Pinpoint the cell where the given text exists, returning its (x, y) midpoint coordinate. 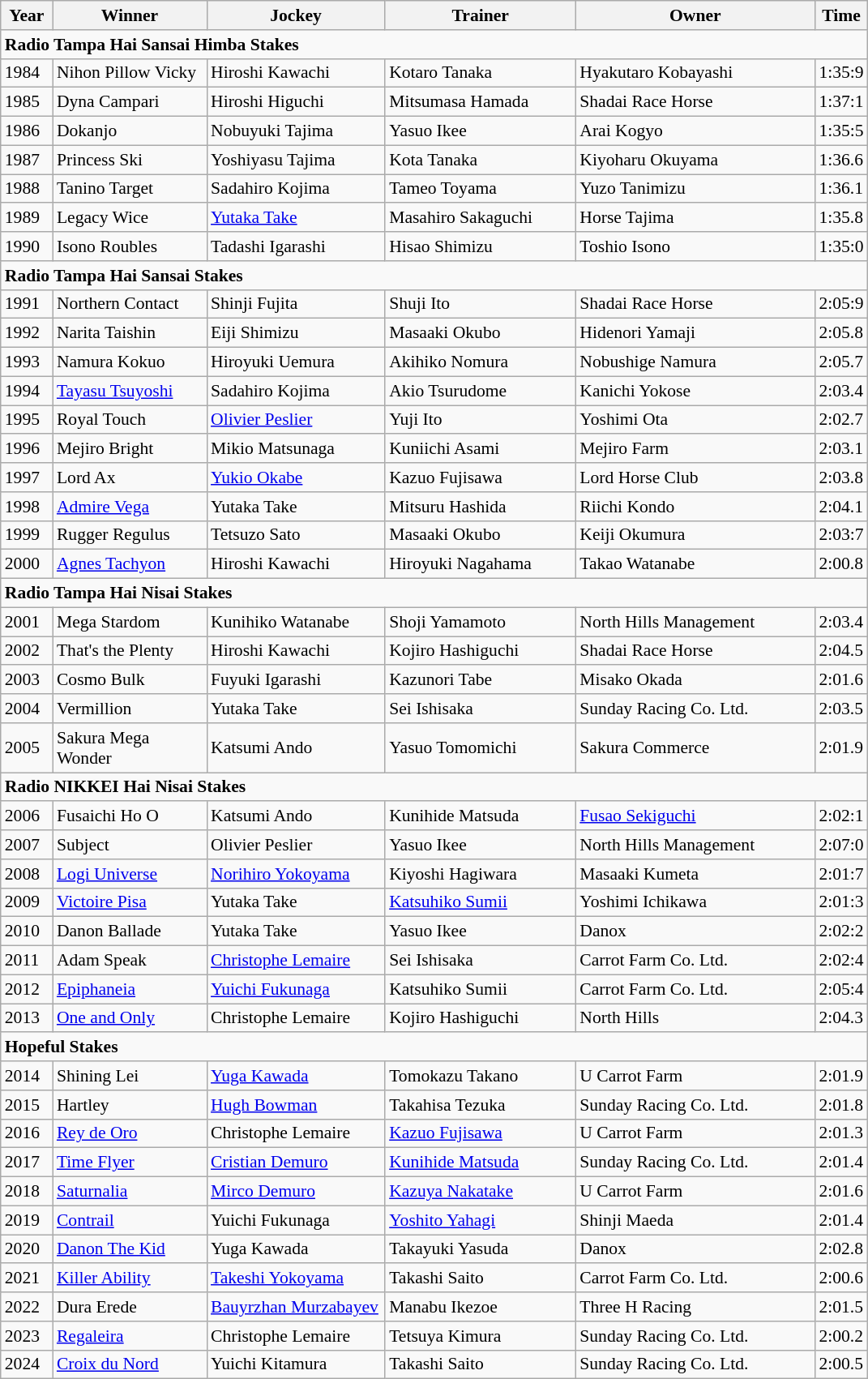
Dyna Campari (130, 102)
Legacy Wice (130, 218)
Mejiro Bright (130, 449)
Shining Lei (130, 1076)
Yoshito Yahagi (480, 1220)
Radio Tampa Hai Sansai Stakes (434, 276)
Masahiro Sakaguchi (480, 218)
Masaaki Kumeta (695, 874)
1998 (27, 507)
Time Flyer (130, 1163)
2:00.2 (841, 1336)
2007 (27, 845)
Cosmo Bulk (130, 680)
2:02:2 (841, 931)
2:00.5 (841, 1364)
Vermillion (130, 709)
1992 (27, 333)
2019 (27, 1220)
2004 (27, 709)
Yoshiyasu Tajima (296, 160)
Yukio Okabe (296, 478)
Mirco Demuro (296, 1192)
2001 (27, 622)
2:03.1 (841, 449)
Cristian Demuro (296, 1163)
Tomokazu Takano (480, 1076)
1:35:5 (841, 131)
Manabu Ikezoe (480, 1307)
Namura Kokuo (130, 362)
1999 (27, 535)
North Hills (695, 1018)
Kunihiko Watanabe (296, 622)
2:03.8 (841, 478)
Radio Tampa Hai Sansai Himba Stakes (434, 45)
Owner (695, 15)
1:36.1 (841, 189)
2:05.7 (841, 362)
Hyakutaro Kobayashi (695, 73)
Trainer (480, 15)
Sakura Mega Wonder (130, 747)
Killer Ability (130, 1278)
Eiji Shimizu (296, 333)
1985 (27, 102)
Rugger Regulus (130, 535)
Lord Ax (130, 478)
Kazunori Tabe (480, 680)
Hiroshi Higuchi (296, 102)
That's the Plenty (130, 651)
Yasuo Tomomichi (480, 747)
Hidenori Yamaji (695, 333)
Fusao Sekiguchi (695, 816)
2:02:4 (841, 961)
Nobuyuki Tajima (296, 131)
Shinji Maeda (695, 1220)
2005 (27, 747)
2:04.1 (841, 507)
Bauyrzhan Murzabayev (296, 1307)
Akio Tsurudome (480, 391)
Radio NIKKEI Hai Nisai Stakes (434, 787)
Kazuya Nakatake (480, 1192)
Hugh Bowman (296, 1105)
1986 (27, 131)
2:05.8 (841, 333)
Kotaro Tanaka (480, 73)
Lord Horse Club (695, 478)
2006 (27, 816)
Tetsuzo Sato (296, 535)
Rey de Oro (130, 1133)
2013 (27, 1018)
Logi Universe (130, 874)
Winner (130, 15)
1988 (27, 189)
Hiroyuki Uemura (296, 362)
Takayuki Yasuda (480, 1249)
1997 (27, 478)
2:01.5 (841, 1307)
2:03.5 (841, 709)
Hisao Shimizu (480, 246)
Narita Taishin (130, 333)
2023 (27, 1336)
1991 (27, 304)
Subject (130, 845)
Riichi Kondo (695, 507)
Yoshimi Ichikawa (695, 902)
Hiroyuki Nagahama (480, 564)
Mikio Matsunaga (296, 449)
Kiyoharu Okuyama (695, 160)
2:02.8 (841, 1249)
Takahisa Tezuka (480, 1105)
Yuichi Kitamura (296, 1364)
Akihiko Nomura (480, 362)
Regaleira (130, 1336)
Adam Speak (130, 961)
2:01.8 (841, 1105)
2:04.5 (841, 651)
1:35:9 (841, 73)
2012 (27, 989)
Hopeful Stakes (434, 1047)
Contrail (130, 1220)
Mitsumasa Hamada (480, 102)
2008 (27, 874)
Northern Contact (130, 304)
2009 (27, 902)
Kanichi Yokose (695, 391)
Three H Racing (695, 1307)
2:04.3 (841, 1018)
Kiyoshi Hagiwara (480, 874)
Sakura Commerce (695, 747)
Danon The Kid (130, 1249)
2:02.7 (841, 420)
Tanino Target (130, 189)
Fusaichi Ho O (130, 816)
1993 (27, 362)
Norihiro Yokoyama (296, 874)
Horse Tajima (695, 218)
2:01:3 (841, 902)
Yuzo Tanimizu (695, 189)
Mega Stardom (130, 622)
2014 (27, 1076)
2017 (27, 1163)
Tameo Toyama (480, 189)
Nihon Pillow Vicky (130, 73)
1989 (27, 218)
Shuji Ito (480, 304)
Royal Touch (130, 420)
2018 (27, 1192)
2:05:4 (841, 989)
Mejiro Farm (695, 449)
2024 (27, 1364)
2022 (27, 1307)
Croix du Nord (130, 1364)
2010 (27, 931)
2011 (27, 961)
Agnes Tachyon (130, 564)
Shinji Fujita (296, 304)
Year (27, 15)
Kota Tanaka (480, 160)
Yoshimi Ota (695, 420)
1987 (27, 160)
2:05:9 (841, 304)
Tadashi Igarashi (296, 246)
Isono Roubles (130, 246)
Misako Okada (695, 680)
Radio Tampa Hai Nisai Stakes (434, 593)
One and Only (130, 1018)
2:02:1 (841, 816)
Jockey (296, 15)
1990 (27, 246)
1984 (27, 73)
Toshio Isono (695, 246)
1994 (27, 391)
2003 (27, 680)
Tayasu Tsuyoshi (130, 391)
1:35:0 (841, 246)
2016 (27, 1133)
Keiji Okumura (695, 535)
1:37:1 (841, 102)
Time (841, 15)
Princess Ski (130, 160)
Dokanjo (130, 131)
Victoire Pisa (130, 902)
1:36.6 (841, 160)
2:01:7 (841, 874)
Dura Erede (130, 1307)
1:35.8 (841, 218)
Tetsuya Kimura (480, 1336)
2020 (27, 1249)
1995 (27, 420)
Mitsuru Hashida (480, 507)
2000 (27, 564)
2015 (27, 1105)
2021 (27, 1278)
Arai Kogyo (695, 131)
1996 (27, 449)
Kuniichi Asami (480, 449)
Epiphaneia (130, 989)
Nobushige Namura (695, 362)
2:00.6 (841, 1278)
Danon Ballade (130, 931)
Saturnalia (130, 1192)
Admire Vega (130, 507)
2:03:7 (841, 535)
Takao Watanabe (695, 564)
2002 (27, 651)
Fuyuki Igarashi (296, 680)
Yuji Ito (480, 420)
2:00.8 (841, 564)
2:07:0 (841, 845)
Takeshi Yokoyama (296, 1278)
Hartley (130, 1105)
2:01.3 (841, 1133)
Shoji Yamamoto (480, 622)
